Search for the cell housing the specified text and yield its [x, y] center coordinate. 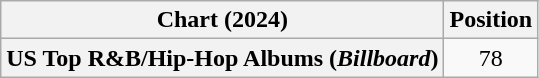
78 [491, 58]
Chart (2024) [222, 20]
Position [491, 20]
US Top R&B/Hip-Hop Albums (Billboard) [222, 58]
